Return [X, Y] of the center of cell containing provided text 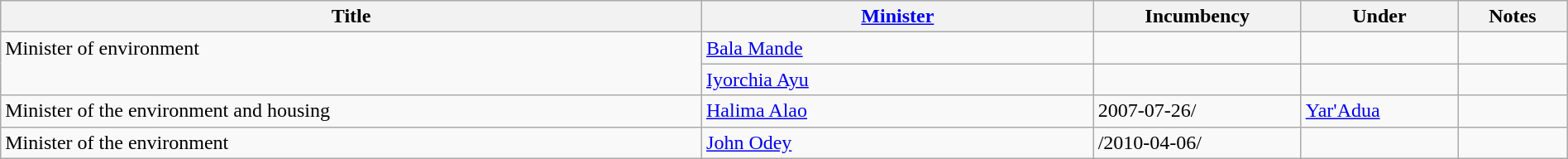
Minister of the environment [351, 142]
Halima Alao [898, 111]
Bala Mande [898, 48]
John Odey [898, 142]
Title [351, 17]
Notes [1513, 17]
Minister of environment [351, 64]
Yar'Adua [1379, 111]
Minister of the environment and housing [351, 111]
Under [1379, 17]
/2010-04-06/ [1198, 142]
2007-07-26/ [1198, 111]
Iyorchia Ayu [898, 79]
Incumbency [1198, 17]
Minister [898, 17]
